Identify which cell holds the provided text, then report its (X, Y) central coordinate. 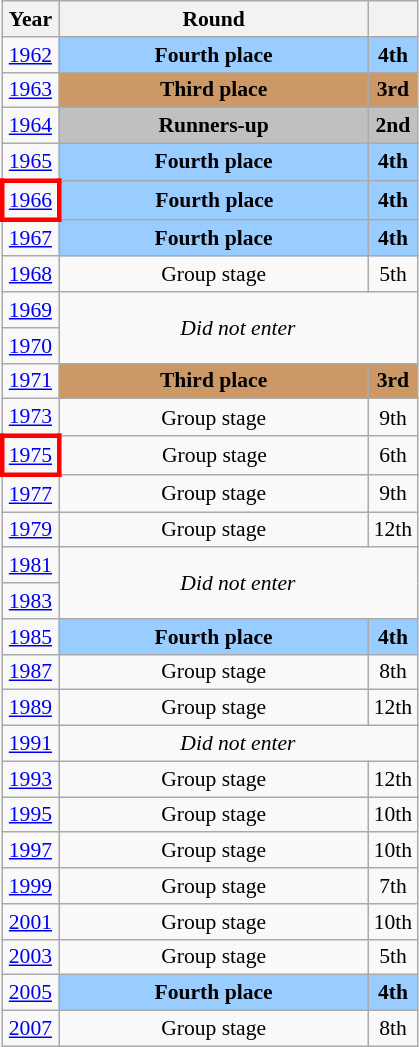
1966 (30, 200)
Year (30, 19)
1979 (30, 530)
1989 (30, 708)
1997 (30, 851)
1993 (30, 779)
1965 (30, 162)
Runners-up (214, 126)
2003 (30, 957)
1981 (30, 566)
6th (394, 456)
2001 (30, 922)
1985 (30, 637)
2nd (394, 126)
1975 (30, 456)
1987 (30, 672)
1995 (30, 815)
1971 (30, 381)
2007 (30, 1029)
1962 (30, 55)
Round (214, 19)
1970 (30, 346)
1999 (30, 886)
1963 (30, 90)
1983 (30, 601)
1991 (30, 744)
2005 (30, 993)
1973 (30, 418)
1977 (30, 494)
1969 (30, 310)
1964 (30, 126)
1967 (30, 238)
7th (394, 886)
1968 (30, 275)
